Pinpoint the cell where the given text exists, returning its [X, Y] midpoint coordinate. 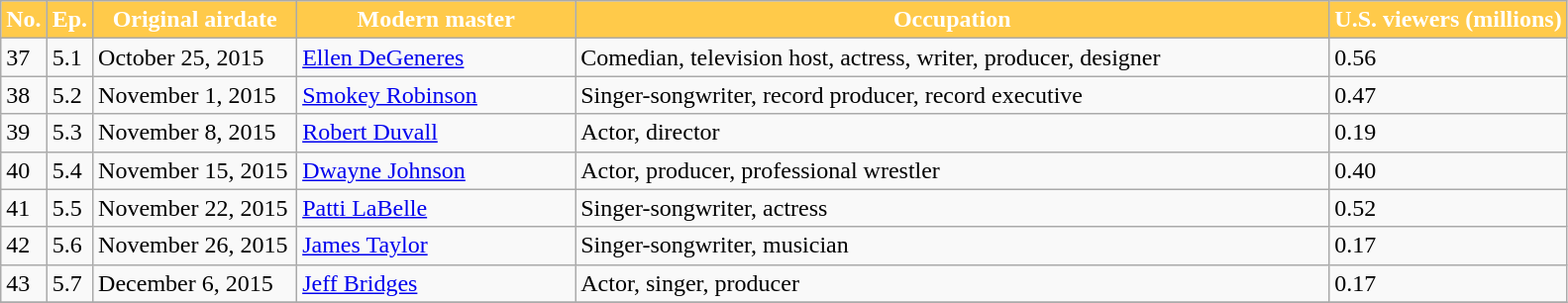
5.4 [69, 170]
October 25, 2015 [195, 57]
40 [24, 170]
Modern master [436, 20]
5.5 [69, 208]
42 [24, 246]
5.1 [69, 57]
Dwayne Johnson [436, 170]
November 22, 2015 [195, 208]
41 [24, 208]
Singer-songwriter, actress [953, 208]
Singer-songwriter, record producer, record executive [953, 95]
November 26, 2015 [195, 246]
Actor, producer, professional wrestler [953, 170]
5.3 [69, 133]
5.2 [69, 95]
Singer-songwriter, musician [953, 246]
Actor, singer, producer [953, 283]
Smokey Robinson [436, 95]
Actor, director [953, 133]
Jeff Bridges [436, 283]
Ellen DeGeneres [436, 57]
Ep. [69, 20]
No. [24, 20]
Robert Duvall [436, 133]
0.56 [1448, 57]
0.40 [1448, 170]
U.S. viewers (millions) [1448, 20]
39 [24, 133]
Occupation [953, 20]
November 1, 2015 [195, 95]
November 8, 2015 [195, 133]
December 6, 2015 [195, 283]
37 [24, 57]
0.19 [1448, 133]
November 15, 2015 [195, 170]
38 [24, 95]
5.6 [69, 246]
43 [24, 283]
Original airdate [195, 20]
0.52 [1448, 208]
Patti LaBelle [436, 208]
5.7 [69, 283]
Comedian, television host, actress, writer, producer, designer [953, 57]
0.47 [1448, 95]
James Taylor [436, 246]
